Detect which cell encompasses the target text, then output its [x, y] center coordinate. 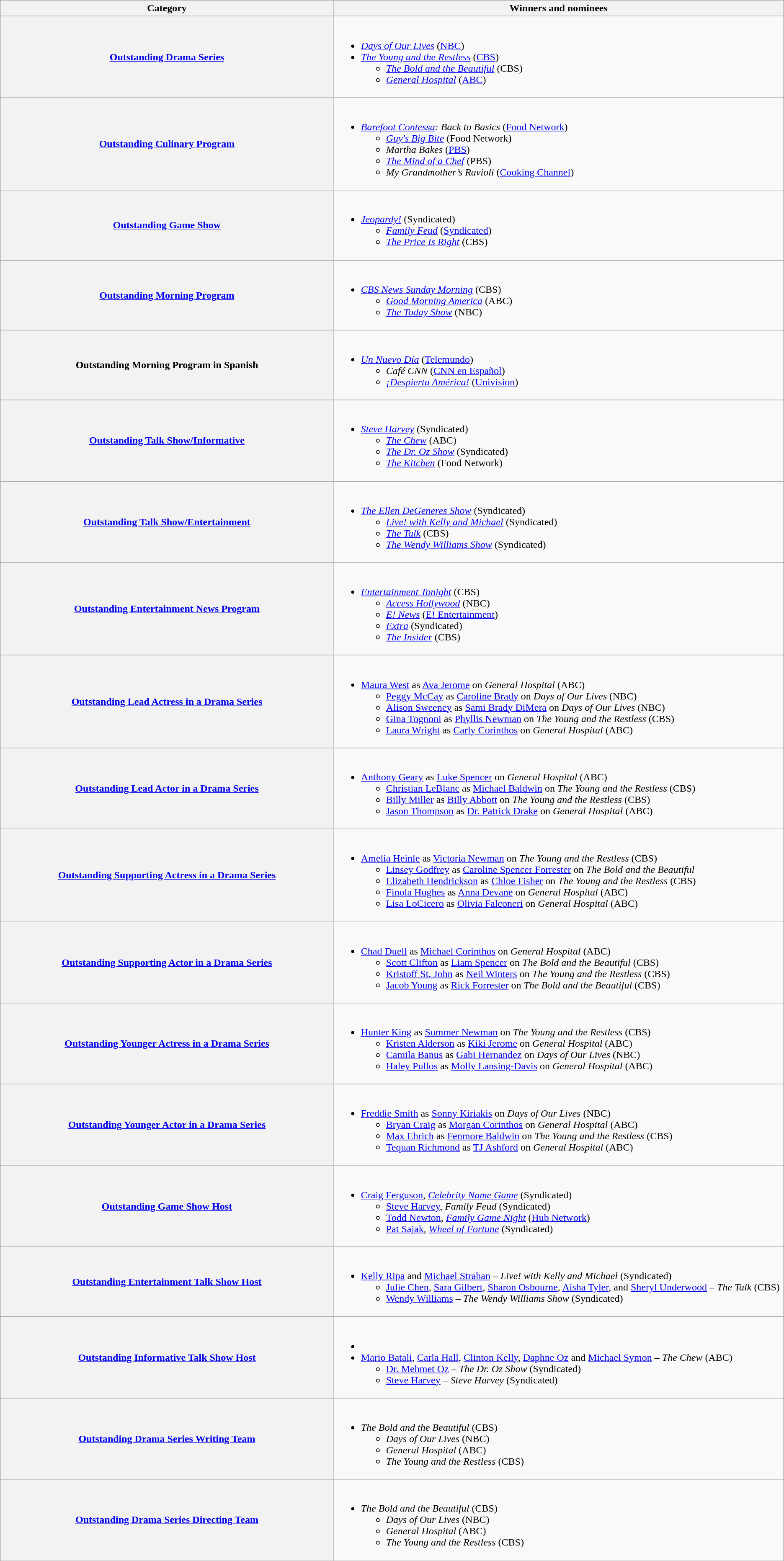
Outstanding Drama Series [167, 57]
Category [167, 8]
Days of Our Lives (NBC) The Young and the Restless (CBS) The Bold and the Beautiful (CBS)General Hospital (ABC) [559, 57]
Jeopardy! (Syndicated) Family Feud (Syndicated)The Price Is Right (CBS) [559, 225]
Outstanding Entertainment Talk Show Host [167, 1282]
CBS News Sunday Morning (CBS) Good Morning America (ABC)The Today Show (NBC) [559, 295]
Outstanding Talk Show/Entertainment [167, 522]
Outstanding Morning Program in Spanish [167, 365]
Outstanding Game Show [167, 225]
Outstanding Supporting Actor in a Drama Series [167, 962]
Outstanding Younger Actor in a Drama Series [167, 1125]
Un Nuevo Día (Telemundo) Café CNN (CNN en Español)¡Despierta América! (Univision) [559, 365]
Outstanding Lead Actor in a Drama Series [167, 788]
Outstanding Supporting Actress in a Drama Series [167, 875]
Outstanding Talk Show/Informative [167, 441]
Outstanding Drama Series Writing Team [167, 1439]
Outstanding Morning Program [167, 295]
The Ellen DeGeneres Show (Syndicated) Live! with Kelly and Michael (Syndicated)The Talk (CBS)The Wendy Williams Show (Syndicated) [559, 522]
Outstanding Informative Talk Show Host [167, 1357]
Outstanding Younger Actress in a Drama Series [167, 1044]
Outstanding Game Show Host [167, 1206]
Outstanding Entertainment News Program [167, 609]
Winners and nominees [559, 8]
Outstanding Culinary Program [167, 144]
Steve Harvey (Syndicated) The Chew (ABC)The Dr. Oz Show (Syndicated)The Kitchen (Food Network) [559, 441]
Outstanding Drama Series Directing Team [167, 1520]
Entertainment Tonight (CBS) Access Hollywood (NBC)E! News (E! Entertainment)Extra (Syndicated)The Insider (CBS) [559, 609]
Outstanding Lead Actress in a Drama Series [167, 701]
